For the text-containing cell, return its midpoint in (x, y) coordinate format. 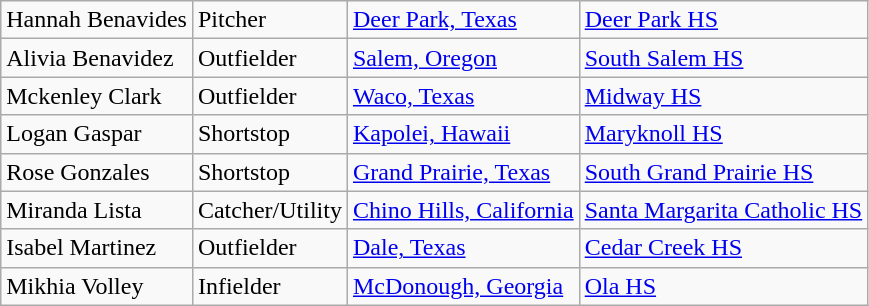
Mikhia Volley (97, 286)
Grand Prairie, Texas (463, 172)
Maryknoll HS (724, 134)
Catcher/Utility (270, 210)
Alivia Benavidez (97, 58)
Chino Hills, California (463, 210)
Deer Park, Texas (463, 20)
Infielder (270, 286)
Mckenley Clark (97, 96)
Midway HS (724, 96)
Hannah Benavides (97, 20)
Pitcher (270, 20)
Cedar Creek HS (724, 248)
Kapolei, Hawaii (463, 134)
Santa Margarita Catholic HS (724, 210)
Miranda Lista (97, 210)
Isabel Martinez (97, 248)
Dale, Texas (463, 248)
Waco, Texas (463, 96)
Rose Gonzales (97, 172)
Logan Gaspar (97, 134)
McDonough, Georgia (463, 286)
South Salem HS (724, 58)
Deer Park HS (724, 20)
Salem, Oregon (463, 58)
South Grand Prairie HS (724, 172)
Ola HS (724, 286)
